Capture the cell that displays the provided text and extract its (x, y) central coordinate. 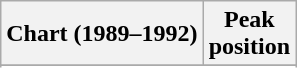
Chart (1989–1992) (102, 34)
Peakposition (249, 34)
